Determine the (x, y) coordinate at the center of the cell enclosing the given text.  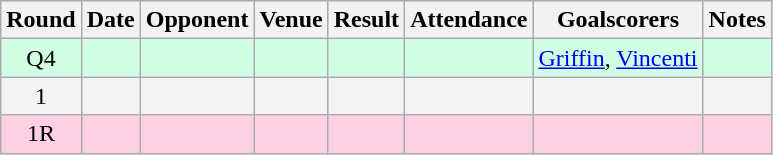
Attendance (469, 20)
Notes (737, 20)
Griffin, Vincenti (618, 58)
Venue (291, 20)
Q4 (41, 58)
Result (366, 20)
Goalscorers (618, 20)
Opponent (197, 20)
Round (41, 20)
Date (110, 20)
1 (41, 96)
1R (41, 134)
